Detect which cell encompasses the target text, then output its (X, Y) center coordinate. 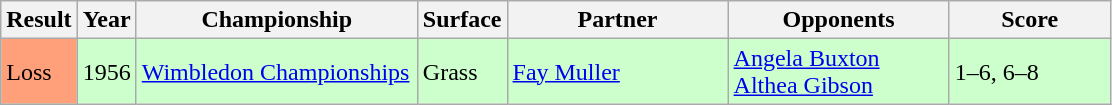
Surface (462, 20)
Partner (618, 20)
1–6, 6–8 (1030, 72)
Angela Buxton Althea Gibson (838, 72)
Opponents (838, 20)
Loss (39, 72)
1956 (106, 72)
Grass (462, 72)
Championship (276, 20)
Wimbledon Championships (276, 72)
Year (106, 20)
Fay Muller (618, 72)
Result (39, 20)
Score (1030, 20)
